Detect which cell encompasses the target text, then output its [X, Y] center coordinate. 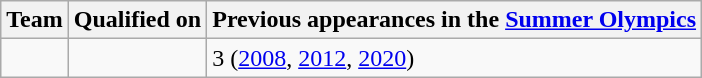
Team [35, 20]
3 (2008, 2012, 2020) [454, 58]
Qualified on [137, 20]
Previous appearances in the Summer Olympics [454, 20]
